Scan for the cell matching the given text and deliver its (X, Y) coordinate at center. 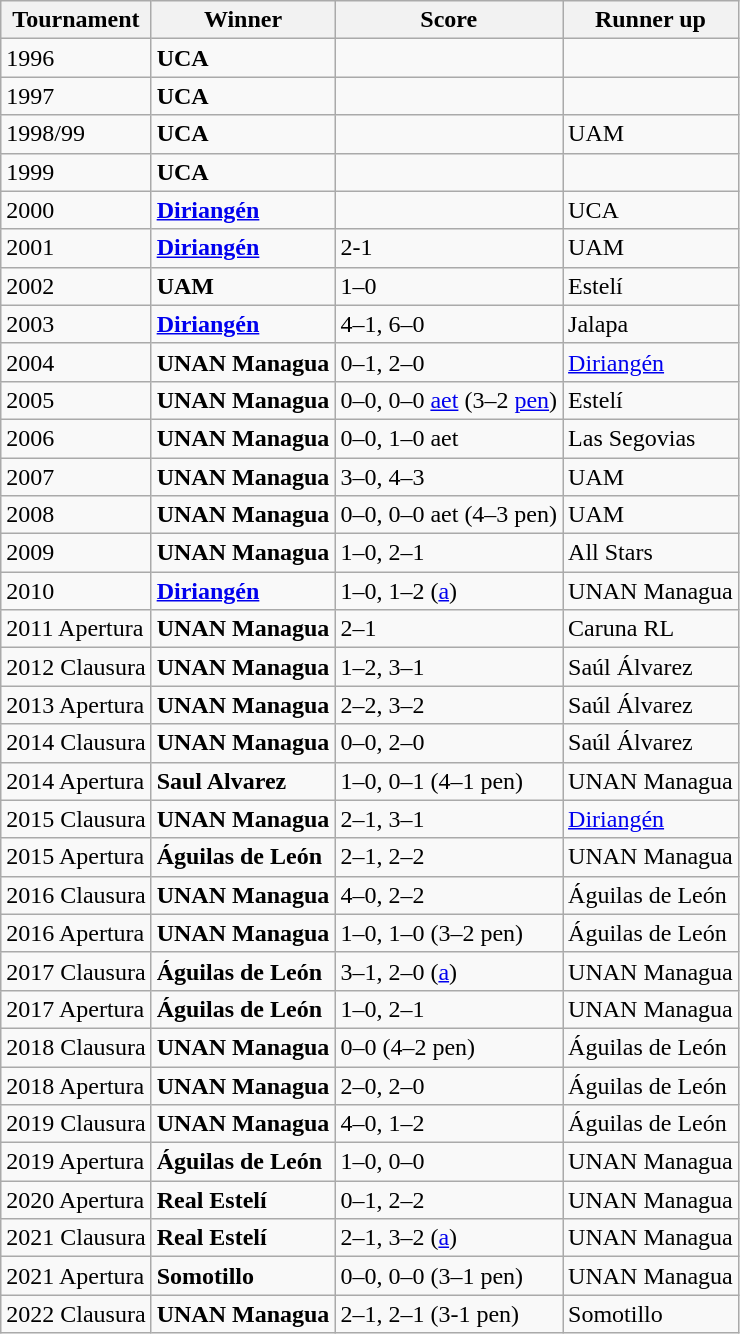
2016 Clausura (76, 895)
Jalapa (651, 324)
2018 Apertura (76, 1085)
2016 Apertura (76, 933)
2–1, 3–2 (a) (449, 1238)
0–0, 1–0 aet (449, 438)
4–1, 6–0 (449, 324)
1996 (76, 58)
1–0, 0–1 (4–1 pen) (449, 781)
2000 (76, 210)
2007 (76, 477)
4–0, 2–2 (449, 895)
1999 (76, 172)
Runner up (651, 20)
2011 Apertura (76, 629)
2017 Clausura (76, 971)
2–1, 2–1 (3-1 pen) (449, 1314)
2022 Clausura (76, 1314)
2–1, 3–1 (449, 819)
Tournament (76, 20)
2004 (76, 362)
0–1, 2–0 (449, 362)
2021 Apertura (76, 1276)
2012 Clausura (76, 667)
2013 Apertura (76, 705)
1–0, 1–2 (a) (449, 591)
All Stars (651, 553)
1998/99 (76, 134)
2003 (76, 324)
2-1 (449, 248)
3–0, 4–3 (449, 477)
Caruna RL (651, 629)
0–0, 0–0 aet (4–3 pen) (449, 515)
0–0, 0–0 (3–1 pen) (449, 1276)
0–0, 0–0 aet (3–2 pen) (449, 400)
2008 (76, 515)
2020 Apertura (76, 1200)
2015 Apertura (76, 857)
3–1, 2–0 (a) (449, 971)
0–0 (4–2 pen) (449, 1047)
2014 Apertura (76, 781)
Winner (243, 20)
2009 (76, 553)
1–0, 0–0 (449, 1162)
0–0, 2–0 (449, 743)
1997 (76, 96)
2–2, 3–2 (449, 705)
2017 Apertura (76, 1009)
Saul Alvarez (243, 781)
2019 Clausura (76, 1124)
2021 Clausura (76, 1238)
2018 Clausura (76, 1047)
0–1, 2–2 (449, 1200)
2014 Clausura (76, 743)
1–0, 1–0 (3–2 pen) (449, 933)
2–1, 2–2 (449, 857)
2010 (76, 591)
4–0, 1–2 (449, 1124)
2015 Clausura (76, 819)
2005 (76, 400)
2–1 (449, 629)
Score (449, 20)
1–0 (449, 286)
2006 (76, 438)
1–2, 3–1 (449, 667)
2019 Apertura (76, 1162)
2002 (76, 286)
Las Segovias (651, 438)
2–0, 2–0 (449, 1085)
2001 (76, 248)
